From the cell containing the given text, extract its center point as (x, y) coordinate. 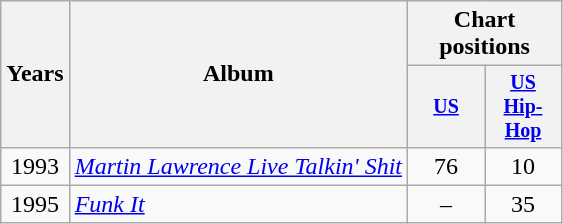
Years (35, 74)
– (446, 204)
Martin Lawrence Live Talkin' Shit (238, 166)
10 (524, 166)
Chart positions (485, 34)
US Hip-Hop (524, 106)
1995 (35, 204)
35 (524, 204)
1993 (35, 166)
US (446, 106)
Album (238, 74)
76 (446, 166)
Funk It (238, 204)
